Determine the [X, Y] coordinate at the center of the cell enclosing the given text.  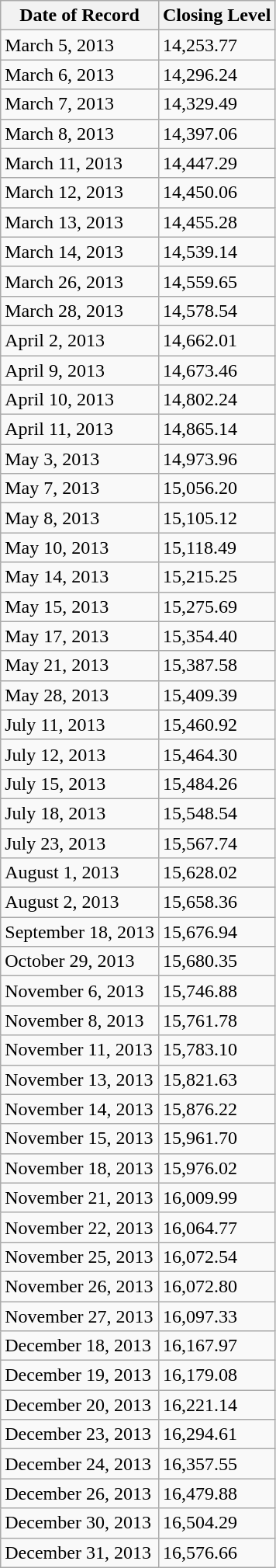
August 1, 2013 [80, 873]
16,576.66 [216, 1552]
July 15, 2013 [80, 784]
15,628.02 [216, 873]
15,275.69 [216, 607]
16,179.08 [216, 1375]
14,865.14 [216, 429]
November 8, 2013 [80, 1020]
15,676.94 [216, 932]
December 20, 2013 [80, 1405]
16,294.61 [216, 1434]
15,118.49 [216, 548]
16,479.88 [216, 1493]
14,539.14 [216, 252]
October 29, 2013 [80, 961]
November 15, 2013 [80, 1139]
May 28, 2013 [80, 695]
15,746.88 [216, 991]
November 13, 2013 [80, 1080]
16,009.99 [216, 1198]
15,387.58 [216, 666]
14,559.65 [216, 281]
November 27, 2013 [80, 1316]
14,450.06 [216, 193]
15,460.92 [216, 725]
14,578.54 [216, 311]
15,876.22 [216, 1109]
May 7, 2013 [80, 488]
December 24, 2013 [80, 1464]
May 10, 2013 [80, 548]
March 11, 2013 [80, 163]
April 9, 2013 [80, 370]
14,455.28 [216, 222]
14,802.24 [216, 400]
15,409.39 [216, 695]
14,673.46 [216, 370]
15,658.36 [216, 902]
15,761.78 [216, 1020]
March 8, 2013 [80, 134]
December 18, 2013 [80, 1346]
16,097.33 [216, 1316]
August 2, 2013 [80, 902]
15,484.26 [216, 784]
14,973.96 [216, 459]
May 8, 2013 [80, 518]
December 31, 2013 [80, 1552]
November 22, 2013 [80, 1227]
December 19, 2013 [80, 1375]
15,464.30 [216, 754]
14,253.77 [216, 45]
November 18, 2013 [80, 1168]
November 14, 2013 [80, 1109]
July 11, 2013 [80, 725]
15,105.12 [216, 518]
16,167.97 [216, 1346]
July 18, 2013 [80, 813]
May 15, 2013 [80, 607]
March 13, 2013 [80, 222]
July 12, 2013 [80, 754]
November 6, 2013 [80, 991]
November 26, 2013 [80, 1286]
15,215.25 [216, 577]
December 23, 2013 [80, 1434]
March 6, 2013 [80, 75]
April 2, 2013 [80, 340]
14,447.29 [216, 163]
May 17, 2013 [80, 636]
May 21, 2013 [80, 666]
15,821.63 [216, 1080]
May 14, 2013 [80, 577]
15,961.70 [216, 1139]
September 18, 2013 [80, 932]
May 3, 2013 [80, 459]
14,329.49 [216, 104]
15,056.20 [216, 488]
15,680.35 [216, 961]
16,357.55 [216, 1464]
December 26, 2013 [80, 1493]
16,064.77 [216, 1227]
14,397.06 [216, 134]
March 5, 2013 [80, 45]
March 12, 2013 [80, 193]
16,072.54 [216, 1257]
March 7, 2013 [80, 104]
March 14, 2013 [80, 252]
November 25, 2013 [80, 1257]
Date of Record [80, 16]
15,567.74 [216, 843]
15,783.10 [216, 1050]
November 21, 2013 [80, 1198]
14,662.01 [216, 340]
15,354.40 [216, 636]
April 10, 2013 [80, 400]
March 26, 2013 [80, 281]
14,296.24 [216, 75]
Closing Level [216, 16]
15,548.54 [216, 813]
July 23, 2013 [80, 843]
16,072.80 [216, 1286]
16,221.14 [216, 1405]
16,504.29 [216, 1523]
15,976.02 [216, 1168]
April 11, 2013 [80, 429]
November 11, 2013 [80, 1050]
March 28, 2013 [80, 311]
December 30, 2013 [80, 1523]
